Locate the cell with the specified text and output its (x, y) center coordinate. 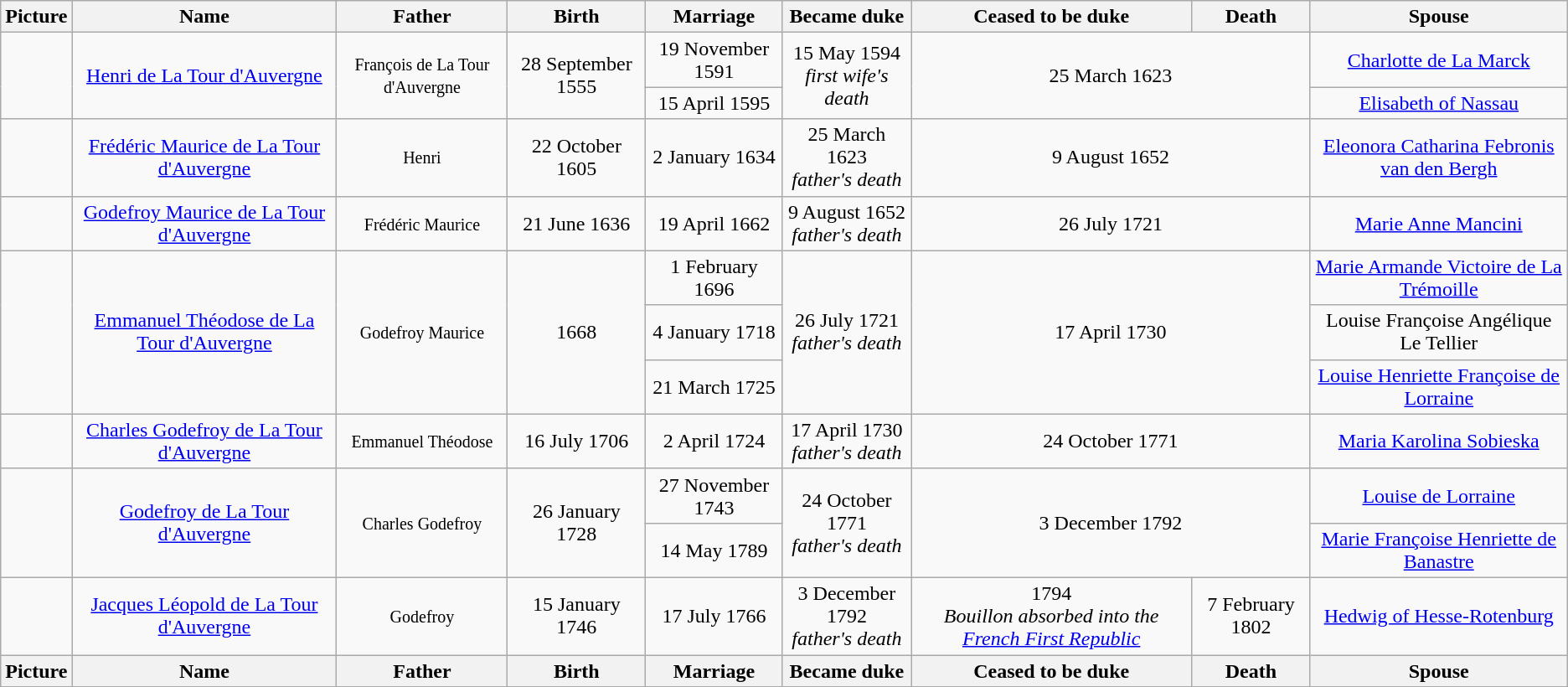
François de La Tour d'Auvergne (422, 75)
Charles Godefroy (422, 523)
15 January 1746 (576, 616)
2 April 1724 (714, 441)
4 January 1718 (714, 332)
25 March 1623father's death (846, 158)
21 June 1636 (576, 223)
Louise de Lorraine (1439, 496)
19 November 1591 (714, 60)
3 December 1792father's death (846, 616)
27 November 1743 (714, 496)
Frédéric Maurice (422, 223)
Godefroy Maurice (422, 332)
16 July 1706 (576, 441)
9 August 1652 father's death (846, 223)
Marie Françoise Henriette de Banastre (1439, 550)
Marie Armande Victoire de La Trémoille (1439, 278)
24 October 1771father's death (846, 523)
Frédéric Maurice de La Tour d'Auvergne (204, 158)
Godefroy (422, 616)
26 July 1721 (1111, 223)
28 September 1555 (576, 75)
1668 (576, 332)
Godefroy de La Tour d'Auvergne (204, 523)
Henri (422, 158)
15 May 1594first wife's death (846, 75)
17 April 1730 father's death (846, 441)
26 January 1728 (576, 523)
14 May 1789 (714, 550)
Elisabeth of Nassau (1439, 103)
15 April 1595 (714, 103)
Emmanuel Théodose de La Tour d'Auvergne (204, 332)
1 February 1696 (714, 278)
Louise Henriette Françoise de Lorraine (1439, 387)
3 December 1792 (1111, 523)
Emmanuel Théodose (422, 441)
25 March 1623 (1111, 75)
Louise Françoise Angélique Le Tellier (1439, 332)
Charles Godefroy de La Tour d'Auvergne (204, 441)
21 March 1725 (714, 387)
1794Bouillon absorbed into the French First Republic (1052, 616)
19 April 1662 (714, 223)
7 February 1802 (1251, 616)
17 July 1766 (714, 616)
Hedwig of Hesse-Rotenburg (1439, 616)
22 October 1605 (576, 158)
9 August 1652 (1111, 158)
Eleonora Catharina Febronis van den Bergh (1439, 158)
Godefroy Maurice de La Tour d'Auvergne (204, 223)
Jacques Léopold de La Tour d'Auvergne (204, 616)
Maria Karolina Sobieska (1439, 441)
17 April 1730 (1111, 332)
24 October 1771 (1111, 441)
Marie Anne Mancini (1439, 223)
26 July 1721father's death (846, 332)
2 January 1634 (714, 158)
Charlotte de La Marck (1439, 60)
Henri de La Tour d'Auvergne (204, 75)
